Return [X, Y] of the center of cell containing provided text 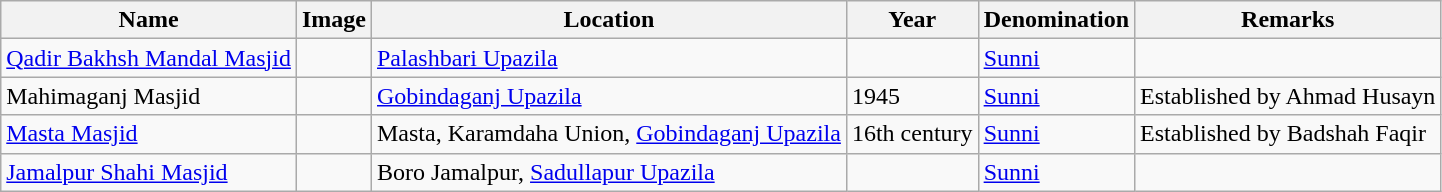
Masta, Karamdaha Union, Gobindaganj Upazila [608, 134]
Established by Ahmad Husayn [1288, 96]
1945 [912, 96]
Image [334, 20]
Qadir Bakhsh Mandal Masjid [149, 58]
Gobindaganj Upazila [608, 96]
16th century [912, 134]
Boro Jamalpur, Sadullapur Upazila [608, 172]
Location [608, 20]
Jamalpur Shahi Masjid [149, 172]
Name [149, 20]
Masta Masjid [149, 134]
Remarks [1288, 20]
Palashbari Upazila [608, 58]
Denomination [1056, 20]
Mahimaganj Masjid [149, 96]
Year [912, 20]
Established by Badshah Faqir [1288, 134]
